Search for the cell housing the specified text and yield its (x, y) center coordinate. 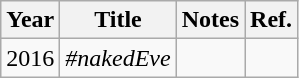
Ref. (272, 20)
Year (30, 20)
#nakedEve (118, 58)
Notes (210, 20)
2016 (30, 58)
Title (118, 20)
